Search for the cell housing the specified text and yield its [X, Y] center coordinate. 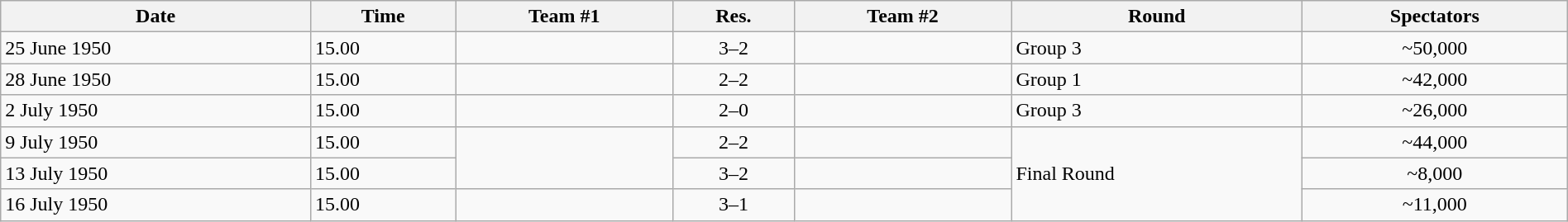
2 July 1950 [155, 111]
~26,000 [1434, 111]
3–1 [734, 205]
13 July 1950 [155, 173]
~8,000 [1434, 173]
~50,000 [1434, 48]
~11,000 [1434, 205]
Group 1 [1156, 79]
Res. [734, 17]
2–0 [734, 111]
Final Round [1156, 173]
Team #1 [564, 17]
Time [382, 17]
Spectators [1434, 17]
Team #2 [903, 17]
Date [155, 17]
~42,000 [1434, 79]
25 June 1950 [155, 48]
~44,000 [1434, 142]
16 July 1950 [155, 205]
Round [1156, 17]
9 July 1950 [155, 142]
28 June 1950 [155, 79]
